Detect which cell encompasses the target text, then output its [X, Y] center coordinate. 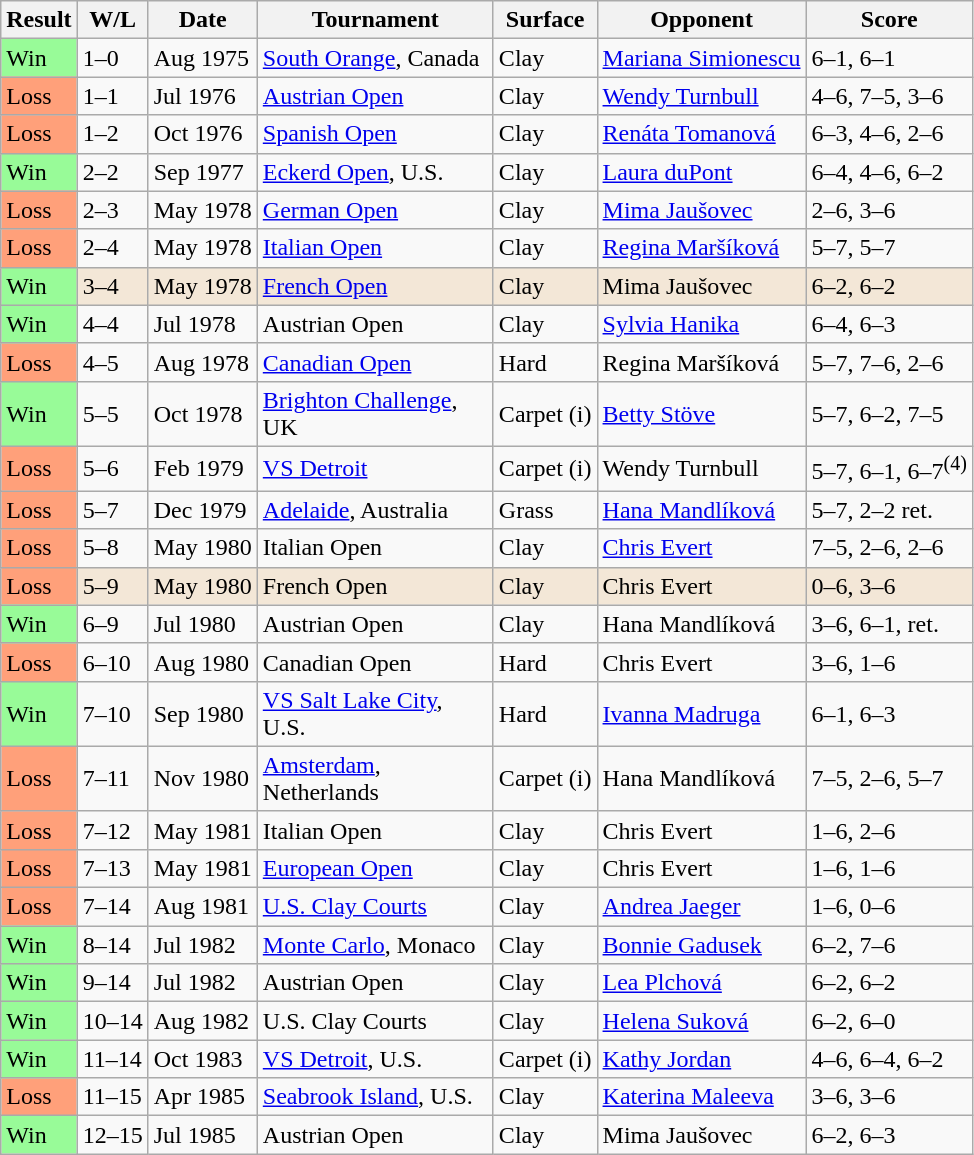
6–2, 6–0 [889, 1021]
European Open [375, 868]
3–4 [112, 286]
1–6, 2–6 [889, 830]
0–6, 3–6 [889, 586]
Andrea Jaeger [702, 907]
4–6, 7–5, 3–6 [889, 96]
6–1, 6–3 [889, 714]
Aug 1981 [202, 907]
Sep 1977 [202, 172]
4–5 [112, 362]
5–7, 7–6, 2–6 [889, 362]
Katerina Maleeva [702, 1097]
2–2 [112, 172]
6–3, 4–6, 2–6 [889, 134]
5–7, 6–2, 7–5 [889, 414]
3–6, 3–6 [889, 1097]
5–7, 6–1, 6–7(4) [889, 468]
Aug 1978 [202, 362]
4–6, 6–4, 6–2 [889, 1059]
Date [202, 20]
Tournament [375, 20]
Aug 1980 [202, 662]
Jul 1976 [202, 96]
7–5, 2–6, 2–6 [889, 548]
Jul 1978 [202, 324]
11–15 [112, 1097]
5–7 [112, 510]
W/L [112, 20]
VS Salt Lake City, U.S. [375, 714]
Feb 1979 [202, 468]
Monte Carlo, Monaco [375, 945]
9–14 [112, 983]
Result [39, 20]
1–6, 0–6 [889, 907]
South Orange, Canada [375, 58]
Apr 1985 [202, 1097]
Kathy Jordan [702, 1059]
Oct 1978 [202, 414]
6–4, 6–3 [889, 324]
Grass [545, 510]
Dec 1979 [202, 510]
Adelaide, Australia [375, 510]
Jul 1980 [202, 624]
Oct 1976 [202, 134]
2–4 [112, 248]
Seabrook Island, U.S. [375, 1097]
VS Detroit [375, 468]
7–12 [112, 830]
4–4 [112, 324]
11–14 [112, 1059]
6–2, 6–3 [889, 1135]
6–10 [112, 662]
Nov 1980 [202, 778]
7–14 [112, 907]
6–1, 6–1 [889, 58]
3–6, 1–6 [889, 662]
Bonnie Gadusek [702, 945]
Renáta Tomanová [702, 134]
5–8 [112, 548]
5–9 [112, 586]
1–2 [112, 134]
Opponent [702, 20]
7–13 [112, 868]
Sylvia Hanika [702, 324]
6–9 [112, 624]
12–15 [112, 1135]
Aug 1982 [202, 1021]
Betty Stöve [702, 414]
8–14 [112, 945]
VS Detroit, U.S. [375, 1059]
Lea Plchová [702, 983]
Jul 1985 [202, 1135]
1–1 [112, 96]
7–5, 2–6, 5–7 [889, 778]
Spanish Open [375, 134]
Sep 1980 [202, 714]
Score [889, 20]
5–7, 2–2 ret. [889, 510]
Ivanna Madruga [702, 714]
Surface [545, 20]
7–10 [112, 714]
5–6 [112, 468]
6–4, 4–6, 6–2 [889, 172]
2–6, 3–6 [889, 210]
Amsterdam, Netherlands [375, 778]
5–7, 5–7 [889, 248]
2–3 [112, 210]
3–6, 6–1, ret. [889, 624]
5–5 [112, 414]
Mariana Simionescu [702, 58]
Eckerd Open, U.S. [375, 172]
Helena Suková [702, 1021]
10–14 [112, 1021]
Laura duPont [702, 172]
1–0 [112, 58]
German Open [375, 210]
7–11 [112, 778]
6–2, 7–6 [889, 945]
Oct 1983 [202, 1059]
1–6, 1–6 [889, 868]
Brighton Challenge, UK [375, 414]
Aug 1975 [202, 58]
